Identify which cell holds the provided text, then report its (x, y) central coordinate. 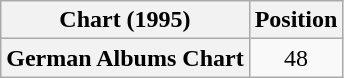
German Albums Chart (125, 58)
Chart (1995) (125, 20)
48 (296, 58)
Position (296, 20)
